Determine the [x, y] coordinate at the center of the cell enclosing the given text.  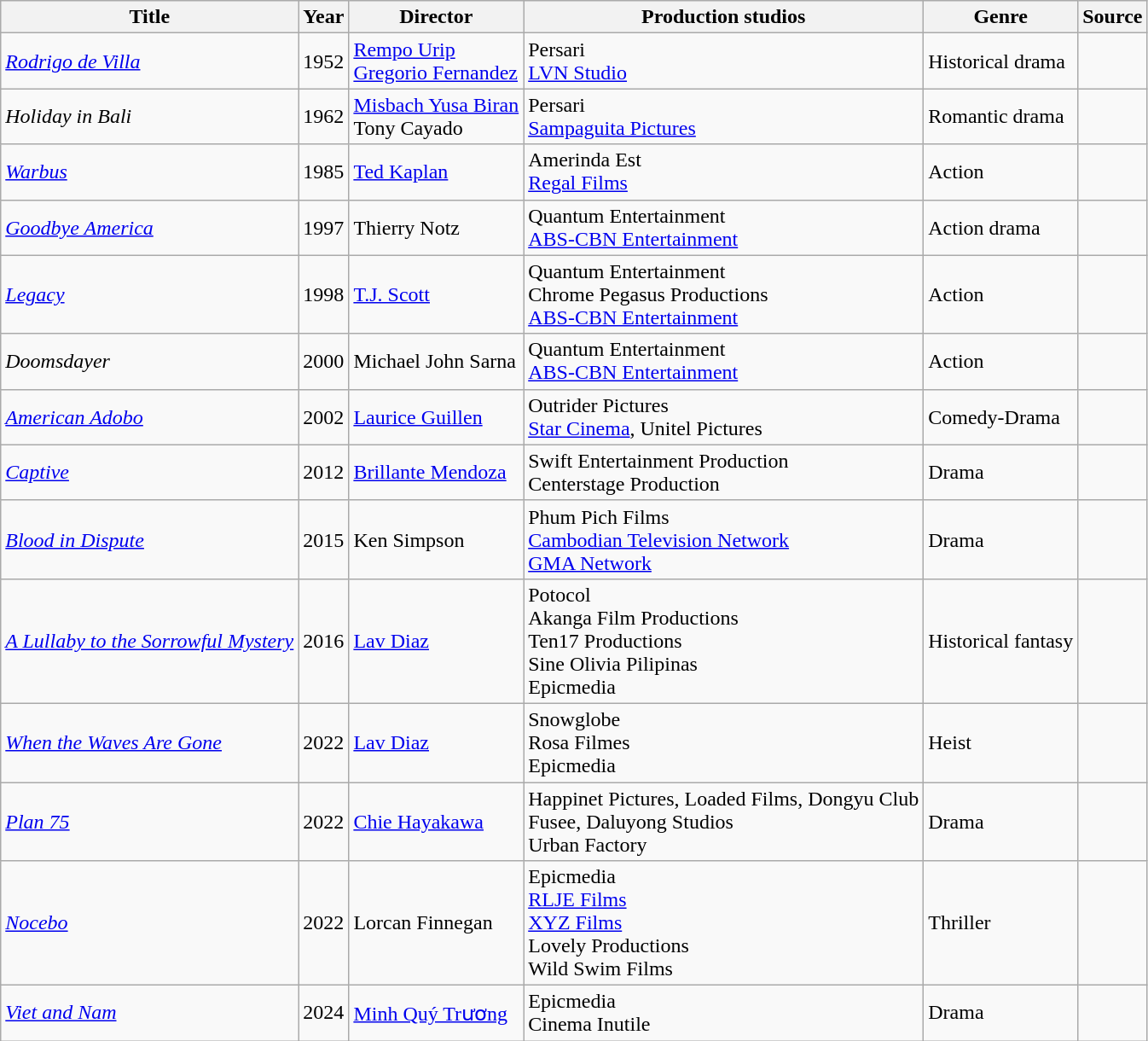
Thriller [1001, 923]
Thierry Notz [437, 227]
2000 [324, 362]
2002 [324, 416]
Doomsdayer [150, 362]
T.J. Scott [437, 294]
Romantic drama [1001, 116]
Genre [1001, 17]
Title [150, 17]
2012 [324, 473]
1985 [324, 172]
Ken Simpson [437, 539]
Potocol Akanga Film Productions Ten17 ProductionsSine Olivia PilipinasEpicmedia [723, 641]
Swift Entertainment Production Centerstage Production [723, 473]
Legacy [150, 294]
1998 [324, 294]
Persari LVN Studio [723, 61]
Amerinda Est Regal Films [723, 172]
Holiday in Bali [150, 116]
Captive [150, 473]
Director [437, 17]
Rodrigo de Villa [150, 61]
1997 [324, 227]
Phum Pich Films Cambodian Television Network GMA Network [723, 539]
Action drama [1001, 227]
When the Waves Are Gone [150, 742]
Lorcan Finnegan [437, 923]
Blood in Dispute [150, 539]
Goodbye America [150, 227]
2024 [324, 1014]
Year [324, 17]
Heist [1001, 742]
Viet and Nam [150, 1014]
Laurice Guillen [437, 416]
Quantum Entertainment Chrome Pegasus ProductionsABS-CBN Entertainment [723, 294]
Persari Sampaguita Pictures [723, 116]
1952 [324, 61]
A Lullaby to the Sorrowful Mystery [150, 641]
Source [1112, 17]
EpicmediaRLJE Films XYZ Films Lovely Productions Wild Swim Films [723, 923]
1962 [324, 116]
Rempo Urip Gregorio Fernandez [437, 61]
Happinet Pictures, Loaded Films, Dongyu Club Fusee, Daluyong Studios Urban Factory [723, 821]
Snowglobe Rosa Filmes Epicmedia [723, 742]
Michael John Sarna [437, 362]
Chie Hayakawa [437, 821]
American Adobo [150, 416]
Historical fantasy [1001, 641]
Plan 75 [150, 821]
EpicmediaCinema Inutile [723, 1014]
Brillante Mendoza [437, 473]
Ted Kaplan [437, 172]
Outrider Pictures Star Cinema, Unitel Pictures [723, 416]
Comedy-Drama [1001, 416]
Misbach Yusa Biran Tony Cayado [437, 116]
2015 [324, 539]
Minh Quý Trương [437, 1014]
Historical drama [1001, 61]
Warbus [150, 172]
Production studios [723, 17]
2016 [324, 641]
Nocebo [150, 923]
